Return (X, Y) of the center of cell containing provided text 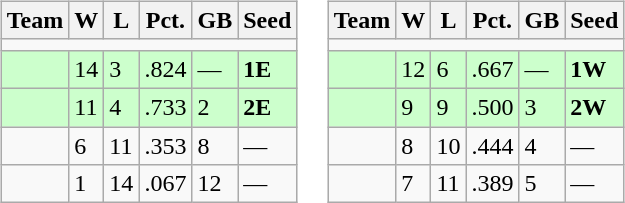
.067 (166, 184)
.353 (166, 145)
2W (594, 107)
.444 (492, 145)
.733 (166, 107)
.500 (492, 107)
2 (215, 107)
1W (594, 69)
2E (268, 107)
.667 (492, 69)
10 (448, 145)
1E (268, 69)
1 (86, 184)
.824 (166, 69)
.389 (492, 184)
7 (414, 184)
5 (542, 184)
